Determine the (x, y) coordinate at the center of the cell enclosing the given text.  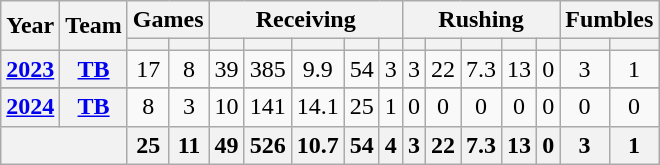
4 (390, 145)
385 (268, 69)
14.1 (318, 107)
2023 (30, 69)
49 (226, 145)
526 (268, 145)
10.7 (318, 145)
9.9 (318, 69)
Fumbles (610, 20)
Team (94, 26)
39 (226, 69)
2024 (30, 107)
11 (189, 145)
Receiving (306, 20)
Rushing (480, 20)
Games (168, 20)
17 (148, 69)
10 (226, 107)
Year (30, 26)
141 (268, 107)
